Detect which cell encompasses the target text, then output its (x, y) center coordinate. 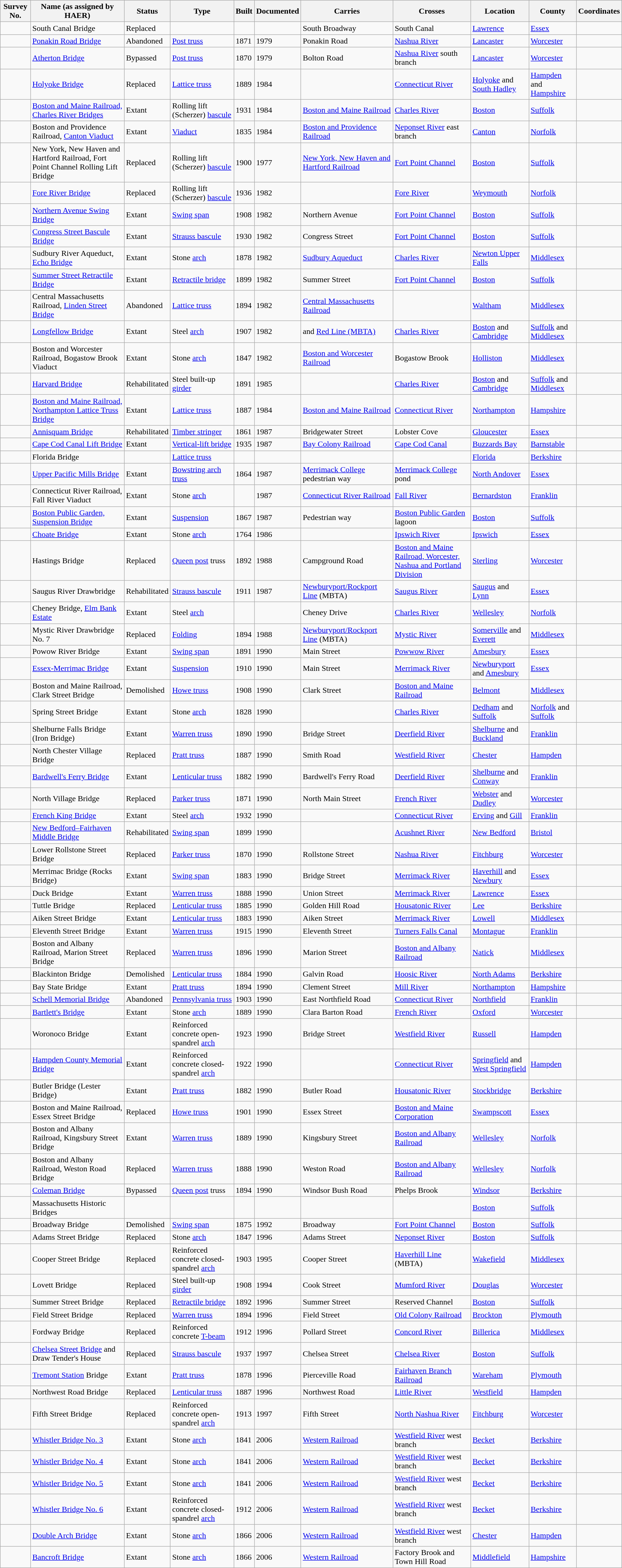
South Canal (432, 28)
Boston and Albany Railroad, Marion Street Bridge (77, 953)
Amesbury (500, 652)
New York, New Haven and Hartford Railroad (347, 162)
Lobster Cove (432, 432)
Union Street (347, 893)
1885 (244, 905)
Cooper Street Bridge (77, 1259)
North Andover (500, 474)
New Bedford–Fairhaven Middle Bridge (77, 833)
Field Street (347, 1315)
1923 (244, 1034)
Boston and Maine Railroad, Charles River Bridges (77, 110)
1922 (244, 1064)
Florida Bridge (77, 457)
Aiken Street Bridge (77, 918)
1977 (277, 162)
Ipswich (500, 534)
Holyoke and South Hadley (500, 84)
1890 (244, 734)
Newton Upper Falls (500, 258)
Powwow River (432, 652)
Atherton Bridge (77, 58)
Connecticut River Railroad (347, 496)
Saugus and Lynn (500, 591)
Campground Road (347, 560)
Douglas (500, 1285)
Clara Barton Road (347, 1012)
Dedham and Suffolk (500, 712)
Holyoke Bridge (77, 84)
Acushnet River (432, 833)
Connecticut River Railroad, Fall River Viaduct (77, 496)
Sterling (500, 560)
Middlefield (500, 1557)
1915 (244, 931)
Ponakin Road (347, 41)
Field Street Bridge (77, 1315)
Turners Falls Canal (432, 931)
Windsor Bush Road (347, 1190)
Holliston (500, 358)
Tuttle Bridge (77, 905)
Sudbury River Aqueduct, Echo Bridge (77, 258)
Viaduct (202, 132)
Golden Hill Road (347, 905)
Tremont Station Bridge (77, 1375)
Vertical-lift bridge (202, 444)
Northwest Road (347, 1392)
Erving and Gill (500, 815)
1930 (244, 236)
Northfield (500, 999)
Northern Avenue Swing Bridge (77, 215)
Central Massachusetts Railroad, Linden Street Bridge (77, 306)
Aiken Street (347, 918)
Bay Colony Railroad (347, 444)
1875 (244, 1224)
Clement Street (347, 987)
Bay State Bridge (77, 987)
Gloucester (500, 432)
Saugus River (432, 591)
and Red Line (MBTA) (347, 332)
Choate Bridge (77, 534)
Lee (500, 905)
Cooper Street (347, 1259)
Schell Memorial Bridge (77, 999)
Mill River (432, 987)
Shelburne and Buckland (500, 734)
1900 (244, 162)
Lovett Bridge (77, 1285)
1764 (244, 534)
Marion Street (347, 953)
Whistler Bridge No. 4 (77, 1461)
North Nashua River (432, 1414)
Eleventh Street (347, 931)
Shelburne Falls Bridge (Iron Bridge) (77, 734)
Buzzards Bay (500, 444)
Spring Street Bridge (77, 712)
1884 (244, 974)
North Main Street (347, 798)
Bardwell's Ferry Road (347, 777)
Fifth Street (347, 1414)
Little River (432, 1392)
Bolton Road (347, 58)
Woronoco Bridge (77, 1034)
Bardwell's Ferry Bridge (77, 777)
Shelburne and Conway (500, 777)
Wareham (500, 1375)
Kingsbury Street (347, 1138)
Summer Street Bridge (77, 1302)
Bartlett's Bridge (77, 1012)
Reinforced concrete T-beam (202, 1332)
Hampden County Memorial Bridge (77, 1064)
1901 (244, 1112)
Longfellow Bridge (77, 332)
1936 (244, 193)
1867 (244, 517)
Boston and Maine Railroad, Worcester, Nashua and Portland Division (432, 560)
Name (as assigned by HAER) (77, 11)
Ponakin Road Bridge (77, 41)
Phelps Brook (432, 1190)
North Village Bridge (77, 798)
Smith Road (347, 755)
Whistler Bridge No. 6 (77, 1509)
Northwest Road Bridge (77, 1392)
Fairhaven Branch Railroad (432, 1375)
Built (244, 11)
Weymouth (500, 193)
Cape Cod Canal Lift Bridge (77, 444)
Fordway Bridge (77, 1332)
Merrimack College pedestrian way (347, 474)
Cape Cod Canal (432, 444)
Bridgewater Street (347, 432)
Boston and Maine Railroad, Northampton Lattice Truss Bridge (77, 410)
Whistler Bridge No. 3 (77, 1440)
Folding (202, 634)
Fore River Bridge (77, 193)
Essex-Merrimac Bridge (77, 669)
Annisquam Bridge (77, 432)
Ipswich River (432, 534)
Adams Street (347, 1237)
Cook Street (347, 1285)
Cheney Bridge, Elm Bank Estate (77, 613)
Westfield (500, 1392)
1835 (244, 132)
Boston and Providence Railroad, Canton Viaduct (77, 132)
Brockton (500, 1315)
Summer Street Retractile Bridge (77, 279)
Natick (500, 953)
Boston and Albany Railroad, Kingsbury Street Bridge (77, 1138)
Haverhill Line (MBTA) (432, 1259)
Boston and Albany Railroad, Weston Road Bridge (77, 1169)
Broadway Bridge (77, 1224)
Galvin Road (347, 974)
Florida (500, 457)
Pollard Street (347, 1332)
Reserved Channel (432, 1302)
Fall River (432, 496)
1931 (244, 110)
Waltham (500, 306)
Massachusetts Historic Bridges (77, 1207)
Hampden and Hampshire (553, 84)
Norfolk and Suffolk (553, 712)
Chelsea Street (347, 1354)
Bernardston (500, 496)
Bancroft Bridge (77, 1557)
Newburyport and Amesbury (500, 669)
Upper Pacific Mills Bridge (77, 474)
East Northfield Road (347, 999)
Butler Road (347, 1091)
Crosses (432, 11)
Coordinates (599, 11)
Concord River (432, 1332)
Hastings Bridge (77, 560)
Congress Street Bascule Bridge (77, 236)
Cheney Drive (347, 613)
Bowstring arch truss (202, 474)
1907 (244, 332)
Billerica (500, 1332)
Chelsea Street Bridge and Draw Tender's House (77, 1354)
Pennsylvania truss (202, 999)
Oxford (500, 1012)
Bogastow Brook (432, 358)
Fifth Street Bridge (77, 1414)
1864 (244, 474)
Sudbury Aqueduct (347, 258)
Whistler Bridge No. 5 (77, 1483)
1913 (244, 1414)
Lower Rollstone Street Bridge (77, 854)
Boston and Maine Corporation (432, 1112)
Location (500, 11)
1828 (244, 712)
Somerville and Everett (500, 634)
Mystic River (432, 634)
Merrimack College pond (432, 474)
Mumford River (432, 1285)
Documented (277, 11)
Boston Public Garden lagoon (432, 517)
Duck Bridge (77, 893)
Survey No. (15, 11)
1911 (244, 591)
Blackinton Bridge (77, 974)
Butler Bridge (Lester Bridge) (77, 1091)
Belmont (500, 690)
1910 (244, 669)
Double Arch Bridge (77, 1535)
1985 (277, 384)
1986 (277, 534)
Boston Public Garden, Suspension Bridge (77, 517)
South Broadway (347, 28)
1992 (277, 1224)
1937 (244, 1354)
Factory Brook and Town Hill Road (432, 1557)
Neponset River (432, 1237)
Barnstable (553, 444)
Swampscott (500, 1112)
1861 (244, 432)
Pierceville Road (347, 1375)
Eleventh Street Bridge (77, 931)
1896 (244, 953)
Coleman Bridge (77, 1190)
Central Massachusetts Railroad (347, 306)
Boston and Maine Railroad, Clark Street Bridge (77, 690)
Hoosic River (432, 974)
1935 (244, 444)
Neponset River east branch (432, 132)
1932 (244, 815)
Boston and Worcester Railroad (347, 358)
Windsor (500, 1190)
Old Colony Railroad (432, 1315)
Lowell (500, 918)
Canton (500, 132)
Montague (500, 931)
French King Bridge (77, 815)
Weston Road (347, 1169)
Chelsea River (432, 1354)
Saugus River Drawbridge (77, 591)
New York, New Haven and Hartford Railroad, Fort Point Channel Rolling Lift Bridge (77, 162)
Webster and Dudley (500, 798)
Wakefield (500, 1259)
Pedestrian way (347, 517)
Congress Street (347, 236)
North Adams (500, 974)
Carries (347, 11)
1994 (277, 1285)
1995 (277, 1259)
Clark Street (347, 690)
Boston and Worcester Railroad, Bogastow Brook Viaduct (77, 358)
Essex Street (347, 1112)
Stockbridge (500, 1091)
Springfield and West Springfield (500, 1064)
Northern Avenue (347, 215)
Rollstone Street (347, 854)
Boston and Maine Railroad, Essex Street Bridge (77, 1112)
Broadway (347, 1224)
Type (202, 11)
Powow River Bridge (77, 652)
Mystic River Drawbridge No. 7 (77, 634)
Russell (500, 1034)
Adams Street Bridge (77, 1237)
County (553, 11)
Haverhill and Newbury (500, 876)
Timber stringer (202, 432)
New Bedford (500, 833)
Boston and Providence Railroad (347, 132)
Status (148, 11)
Merrimac Bridge (Rocks Bridge) (77, 876)
Fore River (432, 193)
Nashua River south branch (432, 58)
Bristol (553, 833)
North Chester Village Bridge (77, 755)
South Canal Bridge (77, 28)
Harvard Bridge (77, 384)
